Identify which cell holds the provided text, then report its (X, Y) central coordinate. 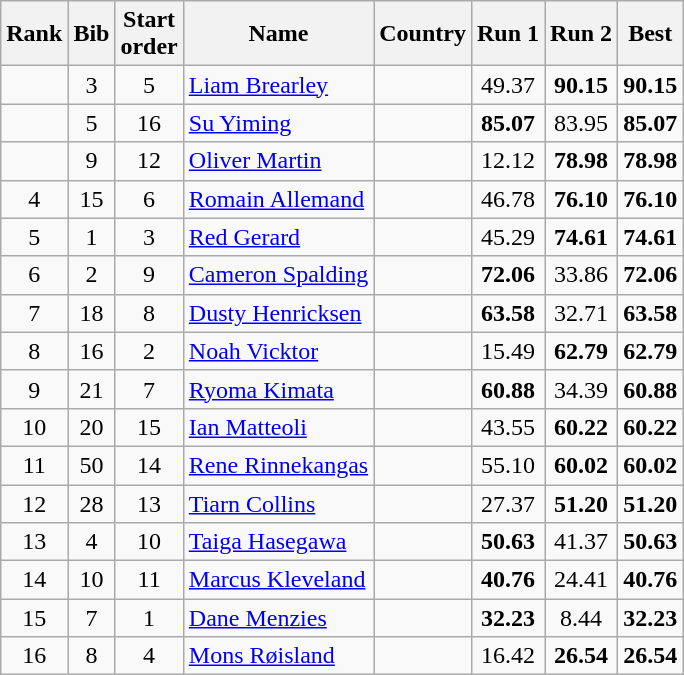
55.10 (508, 465)
Name (278, 34)
12.12 (508, 161)
Bib (92, 34)
32.71 (582, 313)
21 (92, 389)
Cameron Spalding (278, 275)
Taiga Hasegawa (278, 542)
Oliver Martin (278, 161)
Red Gerard (278, 237)
83.95 (582, 123)
Startorder (149, 34)
15.49 (508, 351)
18 (92, 313)
Best (650, 34)
16.42 (508, 656)
43.55 (508, 427)
Marcus Kleveland (278, 580)
Ryoma Kimata (278, 389)
Su Yiming (278, 123)
24.41 (582, 580)
Ian Matteoli (278, 427)
46.78 (508, 199)
Noah Vicktor (278, 351)
Run 1 (508, 34)
45.29 (508, 237)
33.86 (582, 275)
Run 2 (582, 34)
Rank (34, 34)
20 (92, 427)
49.37 (508, 85)
34.39 (582, 389)
Mons Røisland (278, 656)
27.37 (508, 503)
Romain Allemand (278, 199)
Tiarn Collins (278, 503)
28 (92, 503)
Dusty Henricksen (278, 313)
Country (423, 34)
8.44 (582, 618)
Dane Menzies (278, 618)
Rene Rinnekangas (278, 465)
41.37 (582, 542)
Liam Brearley (278, 85)
50 (92, 465)
